Find where the given text appears and provide that cell's center as (X, Y) coordinate. 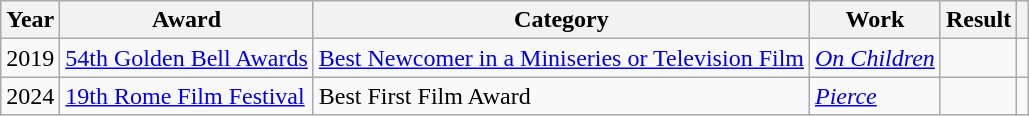
Best First Film Award (561, 96)
Category (561, 20)
54th Golden Bell Awards (187, 58)
Best Newcomer in a Miniseries or Television Film (561, 58)
Work (876, 20)
Award (187, 20)
Result (978, 20)
2019 (30, 58)
Pierce (876, 96)
Year (30, 20)
On Children (876, 58)
19th Rome Film Festival (187, 96)
2024 (30, 96)
